Scan for the cell matching the given text and deliver its (X, Y) coordinate at center. 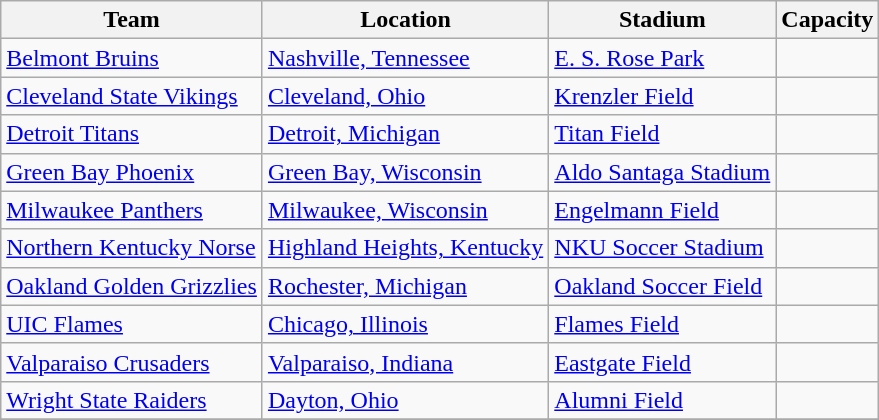
Green Bay Phoenix (132, 172)
Dayton, Ohio (405, 400)
NKU Soccer Stadium (662, 248)
Aldo Santaga Stadium (662, 172)
Highland Heights, Kentucky (405, 248)
Oakland Golden Grizzlies (132, 286)
Oakland Soccer Field (662, 286)
Eastgate Field (662, 362)
Titan Field (662, 134)
Krenzler Field (662, 96)
E. S. Rose Park (662, 58)
Stadium (662, 20)
UIC Flames (132, 324)
Alumni Field (662, 400)
Cleveland, Ohio (405, 96)
Location (405, 20)
Flames Field (662, 324)
Valparaiso Crusaders (132, 362)
Capacity (828, 20)
Milwaukee, Wisconsin (405, 210)
Valparaiso, Indiana (405, 362)
Team (132, 20)
Belmont Bruins (132, 58)
Rochester, Michigan (405, 286)
Northern Kentucky Norse (132, 248)
Detroit Titans (132, 134)
Detroit, Michigan (405, 134)
Cleveland State Vikings (132, 96)
Milwaukee Panthers (132, 210)
Engelmann Field (662, 210)
Green Bay, Wisconsin (405, 172)
Chicago, Illinois (405, 324)
Wright State Raiders (132, 400)
Nashville, Tennessee (405, 58)
